Scan for the cell matching the given text and deliver its (X, Y) coordinate at center. 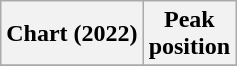
Chart (2022) (72, 34)
Peakposition (189, 34)
